Detect which cell encompasses the target text, then output its (X, Y) center coordinate. 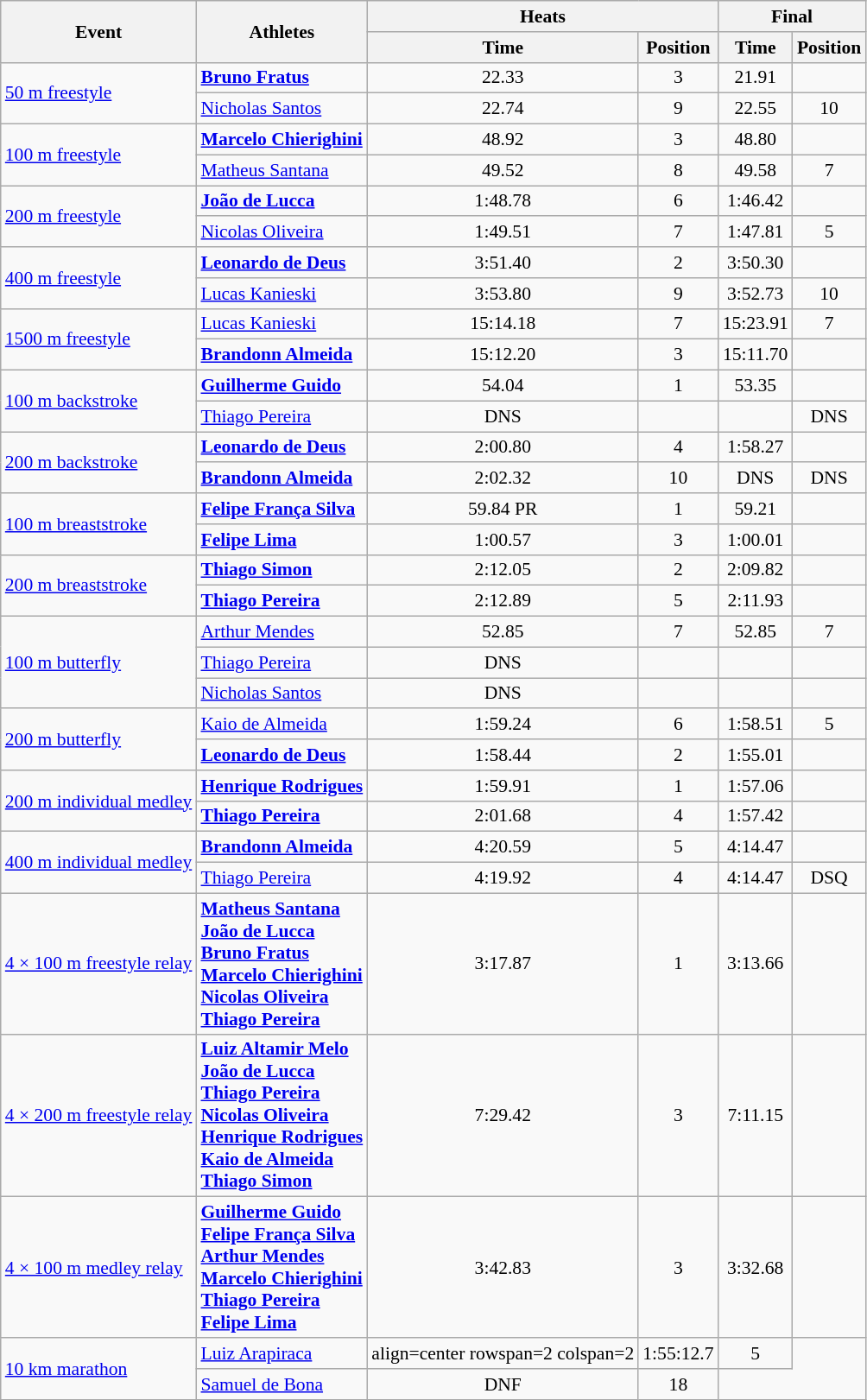
Heats (542, 16)
DSQ (829, 878)
3:32.68 (756, 1268)
3:53.80 (503, 294)
1:57.06 (756, 786)
3:42.83 (503, 1268)
1:46.42 (756, 201)
48.80 (756, 140)
3:13.66 (756, 964)
22.74 (503, 109)
2:11.93 (756, 601)
2:12.89 (503, 601)
4 × 100 m freestyle relay (98, 964)
53.35 (756, 386)
Event (98, 31)
1:58.27 (756, 447)
49.58 (756, 170)
4:19.92 (503, 878)
18 (678, 1384)
200 m butterfly (98, 739)
200 m individual medley (98, 801)
Guilherme Guido (282, 386)
4 × 100 m medley relay (98, 1268)
Samuel de Bona (282, 1384)
100 m breaststroke (98, 523)
1500 m freestyle (98, 339)
1:55.01 (756, 755)
1:49.51 (503, 232)
2:01.68 (503, 816)
15:14.18 (503, 324)
1:58.51 (756, 725)
400 m freestyle (98, 278)
54.04 (503, 386)
2:00.80 (503, 447)
15:11.70 (756, 355)
Kaio de Almeida (282, 725)
1:59.91 (503, 786)
Nicolas Oliveira (282, 232)
align=center rowspan=2 colspan=2 (503, 1353)
22.55 (756, 109)
59.84 PR (503, 509)
3:50.30 (756, 263)
200 m backstroke (98, 463)
7:11.15 (756, 1116)
100 m butterfly (98, 663)
Felipe Lima (282, 540)
50 m freestyle (98, 93)
3:52.73 (756, 294)
1:47.81 (756, 232)
2:02.32 (503, 478)
59.21 (756, 509)
100 m freestyle (98, 155)
3:51.40 (503, 263)
200 m freestyle (98, 216)
100 m backstroke (98, 401)
João de Lucca (282, 201)
8 (678, 170)
Guilherme GuidoFelipe França SilvaArthur MendesMarcelo ChierighiniThiago PereiraFelipe Lima (282, 1268)
22.33 (503, 78)
Thiago Simon (282, 570)
4 × 200 m freestyle relay (98, 1116)
Arthur Mendes (282, 632)
15:12.20 (503, 355)
Matheus Santana (282, 170)
1:00.57 (503, 540)
2:12.05 (503, 570)
200 m breaststroke (98, 586)
3:17.87 (503, 964)
1:55:12.7 (678, 1353)
Luiz Arapiraca (282, 1353)
Henrique Rodrigues (282, 786)
2:09.82 (756, 570)
Felipe França Silva (282, 509)
DNF (503, 1384)
Matheus SantanaJoão de LuccaBruno FratusMarcelo ChierighiniNicolas OliveiraThiago Pereira (282, 964)
49.52 (503, 170)
1:57.42 (756, 816)
Luiz Altamir MeloJoão de LuccaThiago PereiraNicolas OliveiraHenrique RodriguesKaio de AlmeidaThiago Simon (282, 1116)
10 km marathon (98, 1368)
Bruno Fratus (282, 78)
4:20.59 (503, 847)
21.91 (756, 78)
Athletes (282, 31)
1:00.01 (756, 540)
Final (793, 16)
400 m individual medley (98, 862)
Marcelo Chierighini (282, 140)
1:58.44 (503, 755)
48.92 (503, 140)
15:23.91 (756, 324)
7:29.42 (503, 1116)
1:59.24 (503, 725)
1:48.78 (503, 201)
